Determine the (X, Y) coordinate at the center of the cell enclosing the given text.  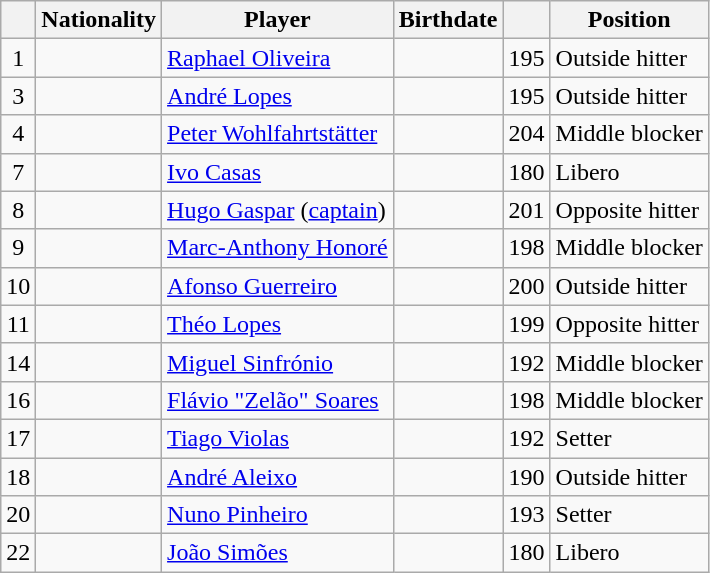
16 (18, 400)
193 (526, 515)
18 (18, 477)
9 (18, 248)
199 (526, 324)
8 (18, 210)
Nationality (99, 20)
11 (18, 324)
Birthdate (448, 20)
Hugo Gaspar (captain) (278, 210)
André Lopes (278, 96)
7 (18, 172)
201 (526, 210)
Afonso Guerreiro (278, 286)
10 (18, 286)
Raphael Oliveira (278, 58)
Flávio "Zelão" Soares (278, 400)
Nuno Pinheiro (278, 515)
Théo Lopes (278, 324)
204 (526, 134)
Ivo Casas (278, 172)
Marc-Anthony Honoré (278, 248)
Player (278, 20)
Peter Wohlfahrtstätter (278, 134)
4 (18, 134)
Position (629, 20)
22 (18, 553)
17 (18, 438)
André Aleixo (278, 477)
Miguel Sinfrónio (278, 362)
1 (18, 58)
João Simões (278, 553)
3 (18, 96)
200 (526, 286)
14 (18, 362)
190 (526, 477)
Tiago Violas (278, 438)
20 (18, 515)
